Output the (x, y) coordinate of the center of the cell containing the given text.  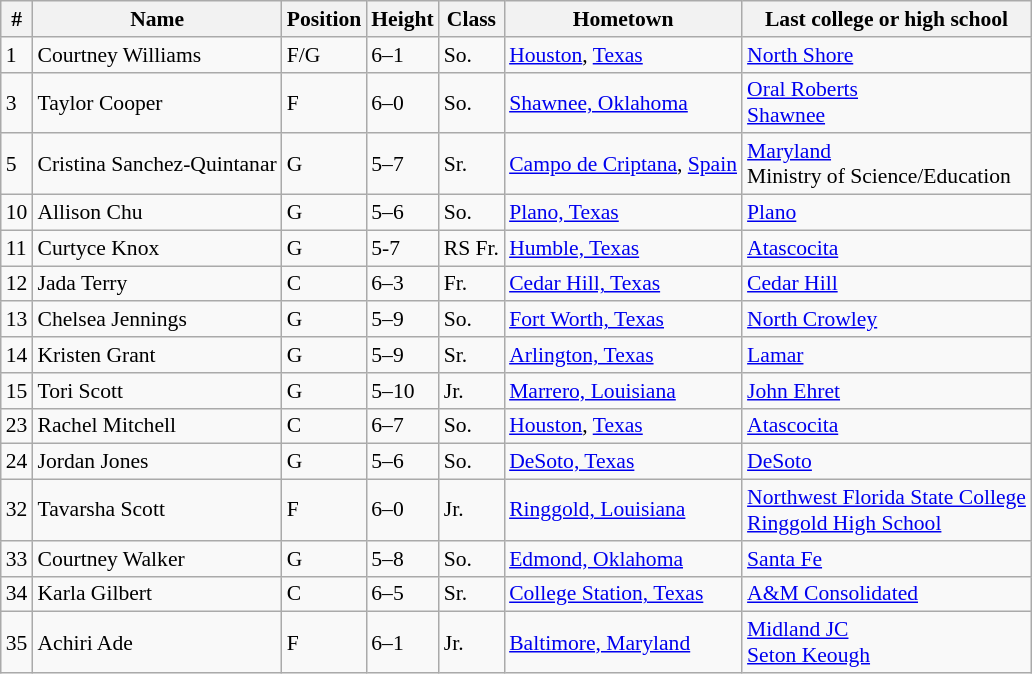
11 (17, 248)
F/G (324, 55)
Last college or high school (886, 19)
Name (156, 19)
6–3 (402, 284)
5–8 (402, 559)
Chelsea Jennings (156, 320)
Northwest Florida State CollegeRinggold High School (886, 510)
Plano (886, 213)
Midland JCSeton Keough (886, 642)
Class (472, 19)
Campo de Criptana, Spain (623, 164)
Cedar Hill (886, 284)
10 (17, 213)
1 (17, 55)
5 (17, 164)
23 (17, 426)
Courtney Williams (156, 55)
Jada Terry (156, 284)
5–7 (402, 164)
Hometown (623, 19)
24 (17, 462)
Edmond, Oklahoma (623, 559)
13 (17, 320)
33 (17, 559)
Courtney Walker (156, 559)
34 (17, 594)
Fort Worth, Texas (623, 320)
Cedar Hill, Texas (623, 284)
12 (17, 284)
Lamar (886, 355)
Karla Gilbert (156, 594)
North Shore (886, 55)
DeSoto, Texas (623, 462)
RS Fr. (472, 248)
# (17, 19)
15 (17, 391)
Rachel Mitchell (156, 426)
Curtyce Knox (156, 248)
John Ehret (886, 391)
Tavarsha Scott (156, 510)
Shawnee, Oklahoma (623, 102)
Santa Fe (886, 559)
A&M Consolidated (886, 594)
3 (17, 102)
MarylandMinistry of Science/Education (886, 164)
Kristen Grant (156, 355)
North Crowley (886, 320)
14 (17, 355)
Arlington, Texas (623, 355)
Humble, Texas (623, 248)
Oral RobertsShawnee (886, 102)
Taylor Cooper (156, 102)
35 (17, 642)
College Station, Texas (623, 594)
5-7 (402, 248)
DeSoto (886, 462)
Position (324, 19)
Cristina Sanchez-Quintanar (156, 164)
Jordan Jones (156, 462)
Plano, Texas (623, 213)
Ringgold, Louisiana (623, 510)
Achiri Ade (156, 642)
Fr. (472, 284)
5–10 (402, 391)
6–7 (402, 426)
32 (17, 510)
6–5 (402, 594)
Height (402, 19)
Marrero, Louisiana (623, 391)
Tori Scott (156, 391)
Allison Chu (156, 213)
Baltimore, Maryland (623, 642)
